Return (x, y) of the center of cell containing provided text 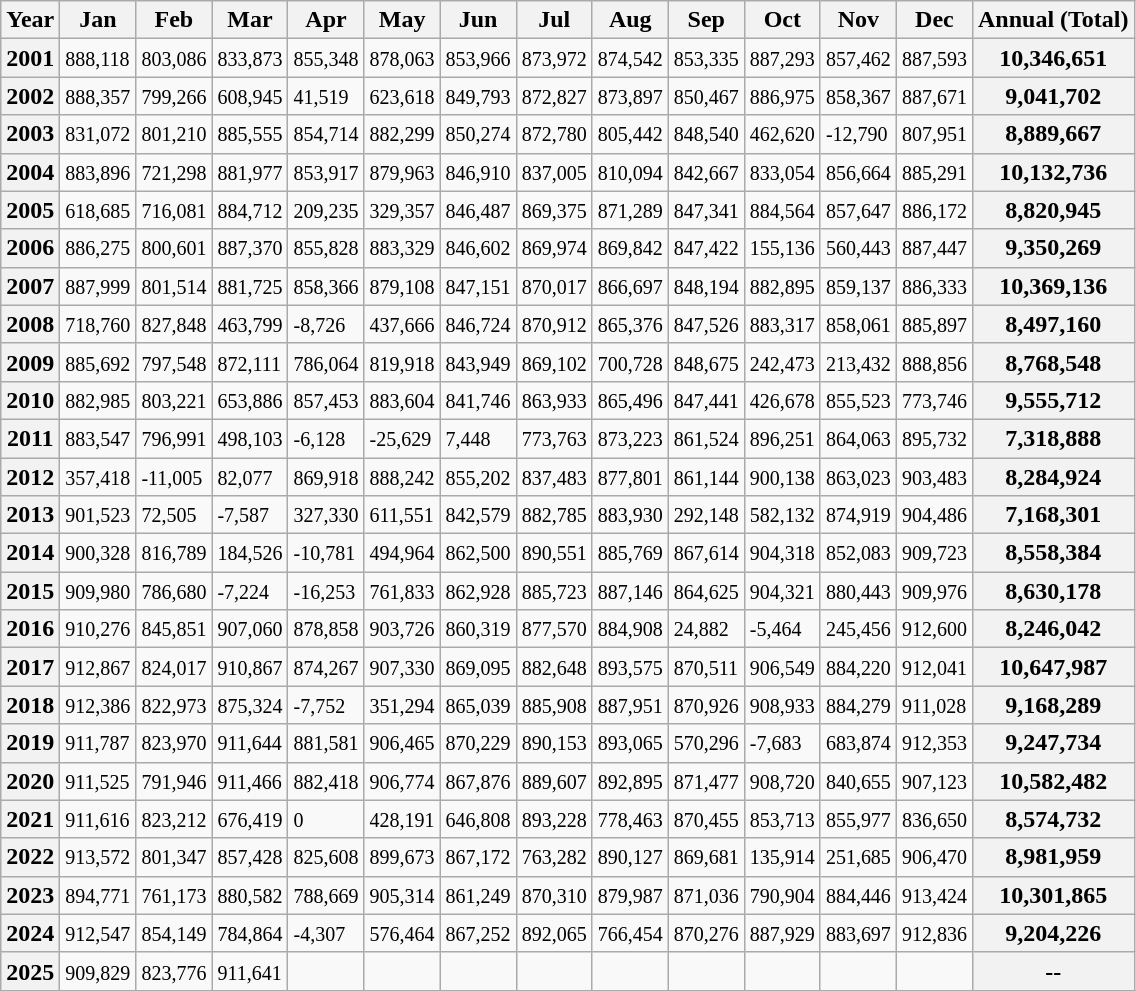
8,889,667 (1053, 134)
653,886 (250, 400)
837,483 (554, 477)
912,386 (98, 705)
910,276 (98, 629)
912,600 (934, 629)
910,867 (250, 667)
885,555 (250, 134)
10,301,865 (1053, 895)
-7,683 (782, 743)
877,801 (630, 477)
909,829 (98, 971)
895,732 (934, 438)
870,310 (554, 895)
889,607 (554, 781)
883,329 (402, 248)
871,477 (706, 781)
Feb (174, 20)
874,919 (858, 515)
884,220 (858, 667)
9,168,289 (1053, 705)
885,897 (934, 324)
887,929 (782, 933)
2011 (30, 438)
869,375 (554, 210)
885,692 (98, 362)
2003 (30, 134)
791,946 (174, 781)
873,897 (630, 96)
846,910 (478, 172)
887,447 (934, 248)
2001 (30, 58)
884,279 (858, 705)
Jun (478, 20)
251,685 (858, 857)
874,542 (630, 58)
892,065 (554, 933)
800,601 (174, 248)
913,572 (98, 857)
2010 (30, 400)
911,787 (98, 743)
847,441 (706, 400)
833,873 (250, 58)
871,036 (706, 895)
494,964 (402, 553)
885,723 (554, 591)
911,641 (250, 971)
2009 (30, 362)
72,505 (174, 515)
8,574,732 (1053, 819)
-11,005 (174, 477)
213,432 (858, 362)
822,973 (174, 705)
862,500 (478, 553)
2012 (30, 477)
894,771 (98, 895)
803,086 (174, 58)
869,918 (326, 477)
-7,752 (326, 705)
761,173 (174, 895)
850,274 (478, 134)
854,714 (326, 134)
790,904 (782, 895)
884,908 (630, 629)
855,828 (326, 248)
-4,307 (326, 933)
245,456 (858, 629)
9,204,226 (1053, 933)
896,251 (782, 438)
721,298 (174, 172)
855,202 (478, 477)
853,917 (326, 172)
2025 (30, 971)
912,836 (934, 933)
870,017 (554, 286)
-8,726 (326, 324)
2024 (30, 933)
Sep (706, 20)
878,858 (326, 629)
825,608 (326, 857)
872,111 (250, 362)
-16,253 (326, 591)
887,671 (934, 96)
766,454 (630, 933)
907,060 (250, 629)
870,926 (706, 705)
858,061 (858, 324)
799,266 (174, 96)
860,319 (478, 629)
824,017 (174, 667)
857,428 (250, 857)
847,422 (706, 248)
881,581 (326, 743)
865,496 (630, 400)
906,549 (782, 667)
8,981,959 (1053, 857)
879,987 (630, 895)
836,650 (934, 819)
857,462 (858, 58)
907,123 (934, 781)
865,039 (478, 705)
716,081 (174, 210)
10,132,736 (1053, 172)
882,785 (554, 515)
801,347 (174, 857)
Aug (630, 20)
912,041 (934, 667)
796,991 (174, 438)
7,318,888 (1053, 438)
856,664 (858, 172)
869,102 (554, 362)
887,370 (250, 248)
8,768,548 (1053, 362)
2017 (30, 667)
437,666 (402, 324)
135,914 (782, 857)
890,551 (554, 553)
2020 (30, 781)
884,712 (250, 210)
209,235 (326, 210)
805,442 (630, 134)
880,443 (858, 591)
883,547 (98, 438)
909,976 (934, 591)
908,720 (782, 781)
848,675 (706, 362)
861,524 (706, 438)
-7,587 (250, 515)
-10,781 (326, 553)
863,933 (554, 400)
7,448 (478, 438)
911,616 (98, 819)
242,473 (782, 362)
2006 (30, 248)
870,912 (554, 324)
842,667 (706, 172)
801,210 (174, 134)
463,799 (250, 324)
462,620 (782, 134)
773,746 (934, 400)
9,041,702 (1053, 96)
885,291 (934, 172)
608,945 (250, 96)
912,547 (98, 933)
845,851 (174, 629)
867,172 (478, 857)
872,780 (554, 134)
611,551 (402, 515)
870,455 (706, 819)
852,083 (858, 553)
869,095 (478, 667)
2004 (30, 172)
883,930 (630, 515)
905,314 (402, 895)
Jan (98, 20)
327,330 (326, 515)
842,579 (478, 515)
May (402, 20)
906,774 (402, 781)
786,064 (326, 362)
Dec (934, 20)
886,275 (98, 248)
847,526 (706, 324)
873,972 (554, 58)
184,526 (250, 553)
877,570 (554, 629)
911,644 (250, 743)
848,194 (706, 286)
Year (30, 20)
855,523 (858, 400)
2008 (30, 324)
890,153 (554, 743)
881,725 (250, 286)
329,357 (402, 210)
864,625 (706, 591)
867,614 (706, 553)
788,669 (326, 895)
2014 (30, 553)
904,321 (782, 591)
841,746 (478, 400)
8,497,160 (1053, 324)
2019 (30, 743)
893,065 (630, 743)
899,673 (402, 857)
778,463 (630, 819)
846,724 (478, 324)
901,523 (98, 515)
870,511 (706, 667)
618,685 (98, 210)
823,970 (174, 743)
-5,464 (782, 629)
887,593 (934, 58)
883,604 (402, 400)
676,419 (250, 819)
904,486 (934, 515)
840,655 (858, 781)
883,317 (782, 324)
2018 (30, 705)
683,874 (858, 743)
827,848 (174, 324)
857,647 (858, 210)
875,324 (250, 705)
886,333 (934, 286)
9,350,269 (1053, 248)
855,348 (326, 58)
-- (1053, 971)
888,856 (934, 362)
872,827 (554, 96)
10,346,651 (1053, 58)
883,697 (858, 933)
803,221 (174, 400)
761,833 (402, 591)
911,466 (250, 781)
888,242 (402, 477)
82,077 (250, 477)
881,977 (250, 172)
879,963 (402, 172)
797,548 (174, 362)
882,299 (402, 134)
718,760 (98, 324)
646,808 (478, 819)
858,366 (326, 286)
866,697 (630, 286)
2013 (30, 515)
885,908 (554, 705)
623,618 (402, 96)
819,918 (402, 362)
41,519 (326, 96)
887,146 (630, 591)
763,282 (554, 857)
904,318 (782, 553)
582,132 (782, 515)
850,467 (706, 96)
858,367 (858, 96)
853,713 (782, 819)
892,895 (630, 781)
2002 (30, 96)
847,341 (706, 210)
560,443 (858, 248)
913,424 (934, 895)
893,575 (630, 667)
8,820,945 (1053, 210)
773,763 (554, 438)
576,464 (402, 933)
888,118 (98, 58)
865,376 (630, 324)
155,136 (782, 248)
843,949 (478, 362)
357,418 (98, 477)
880,582 (250, 895)
Jul (554, 20)
903,726 (402, 629)
823,776 (174, 971)
837,005 (554, 172)
890,127 (630, 857)
887,293 (782, 58)
8,630,178 (1053, 591)
863,023 (858, 477)
883,896 (98, 172)
861,249 (478, 895)
885,769 (630, 553)
10,582,482 (1053, 781)
853,966 (478, 58)
351,294 (402, 705)
816,789 (174, 553)
882,418 (326, 781)
909,980 (98, 591)
859,137 (858, 286)
Oct (782, 20)
Apr (326, 20)
846,602 (478, 248)
Mar (250, 20)
428,191 (402, 819)
857,453 (326, 400)
912,353 (934, 743)
801,514 (174, 286)
861,144 (706, 477)
700,728 (630, 362)
823,212 (174, 819)
2021 (30, 819)
849,793 (478, 96)
2007 (30, 286)
-25,629 (402, 438)
8,246,042 (1053, 629)
9,247,734 (1053, 743)
867,876 (478, 781)
2022 (30, 857)
Annual (Total) (1053, 20)
848,540 (706, 134)
908,933 (782, 705)
426,678 (782, 400)
784,864 (250, 933)
873,223 (630, 438)
7,168,301 (1053, 515)
10,647,987 (1053, 667)
810,094 (630, 172)
871,289 (630, 210)
862,928 (478, 591)
2023 (30, 895)
831,072 (98, 134)
903,483 (934, 477)
-12,790 (858, 134)
498,103 (250, 438)
874,267 (326, 667)
907,330 (402, 667)
900,138 (782, 477)
911,525 (98, 781)
884,446 (858, 895)
855,977 (858, 819)
786,680 (174, 591)
2016 (30, 629)
912,867 (98, 667)
869,974 (554, 248)
864,063 (858, 438)
-6,128 (326, 438)
292,148 (706, 515)
882,895 (782, 286)
2005 (30, 210)
8,558,384 (1053, 553)
2015 (30, 591)
0 (326, 819)
10,369,136 (1053, 286)
833,054 (782, 172)
9,555,712 (1053, 400)
869,681 (706, 857)
906,470 (934, 857)
854,149 (174, 933)
906,465 (402, 743)
869,842 (630, 248)
853,335 (706, 58)
882,648 (554, 667)
807,951 (934, 134)
878,063 (402, 58)
846,487 (478, 210)
24,882 (706, 629)
909,723 (934, 553)
847,151 (478, 286)
-7,224 (250, 591)
867,252 (478, 933)
870,229 (478, 743)
886,172 (934, 210)
893,228 (554, 819)
887,999 (98, 286)
887,951 (630, 705)
911,028 (934, 705)
570,296 (706, 743)
888,357 (98, 96)
884,564 (782, 210)
886,975 (782, 96)
8,284,924 (1053, 477)
882,985 (98, 400)
Nov (858, 20)
879,108 (402, 286)
900,328 (98, 553)
870,276 (706, 933)
